Pinpoint the cell where the given text exists, returning its (x, y) midpoint coordinate. 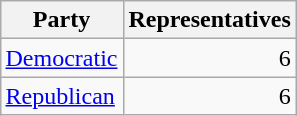
Representatives (210, 20)
Republican (62, 96)
Party (62, 20)
Democratic (62, 58)
